From the cell containing the given text, extract its center point as [x, y] coordinate. 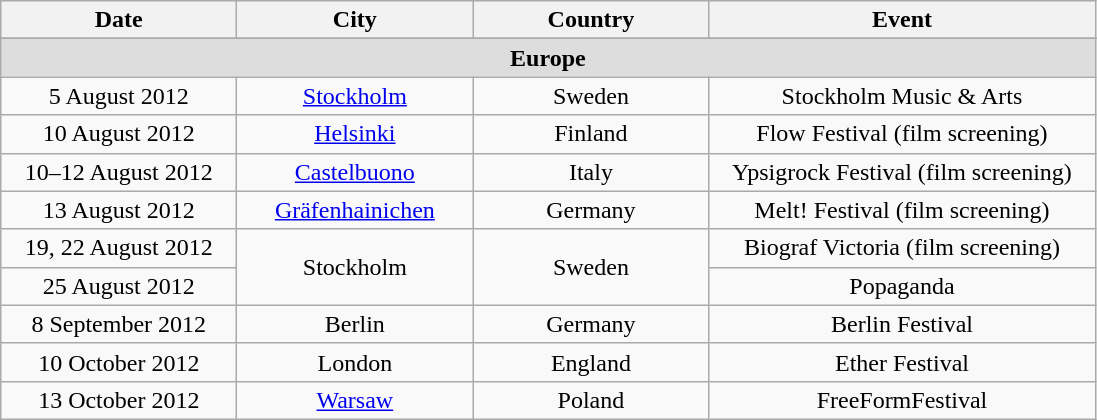
Melt! Festival (film screening) [902, 210]
Poland [591, 400]
10 August 2012 [119, 134]
13 August 2012 [119, 210]
5 August 2012 [119, 96]
Berlin Festival [902, 324]
England [591, 362]
10 October 2012 [119, 362]
Berlin [355, 324]
Stockholm Music & Arts [902, 96]
Gräfenhainichen [355, 210]
Europe [548, 58]
City [355, 20]
13 October 2012 [119, 400]
Biograf Victoria (film screening) [902, 248]
Flow Festival (film screening) [902, 134]
Event [902, 20]
London [355, 362]
Warsaw [355, 400]
Ypsigrock Festival (film screening) [902, 172]
FreeFormFestival [902, 400]
8 September 2012 [119, 324]
Popaganda [902, 286]
Italy [591, 172]
Country [591, 20]
Ether Festival [902, 362]
25 August 2012 [119, 286]
10–12 August 2012 [119, 172]
19, 22 August 2012 [119, 248]
Date [119, 20]
Castelbuono [355, 172]
Finland [591, 134]
Helsinki [355, 134]
